Return [X, Y] of the center of cell containing provided text 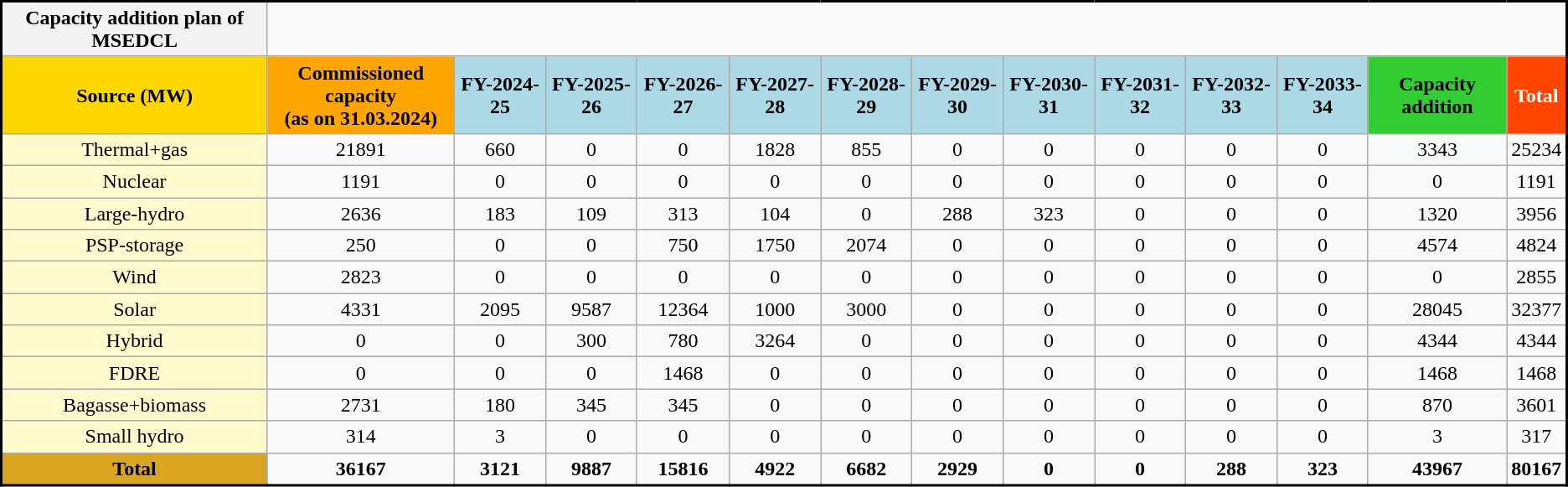
660 [501, 149]
28045 [1437, 309]
21891 [361, 149]
183 [501, 214]
Solar [134, 309]
300 [591, 341]
15816 [683, 469]
Small hydro [134, 437]
9887 [591, 469]
1000 [776, 309]
FY-2029-30 [958, 95]
2636 [361, 214]
2929 [958, 469]
3000 [866, 309]
314 [361, 437]
FY-2033-34 [1322, 95]
FDRE [134, 373]
109 [591, 214]
317 [1536, 437]
780 [683, 341]
3343 [1437, 149]
12364 [683, 309]
32377 [1536, 309]
4824 [1536, 246]
1320 [1437, 214]
180 [501, 405]
43967 [1437, 469]
3121 [501, 469]
2095 [501, 309]
3264 [776, 341]
36167 [361, 469]
2823 [361, 277]
4574 [1437, 246]
4331 [361, 309]
2074 [866, 246]
FY-2028-29 [866, 95]
PSP-storage [134, 246]
80167 [1536, 469]
870 [1437, 405]
FY-2026-27 [683, 95]
6682 [866, 469]
1828 [776, 149]
Capacity addition [1437, 95]
313 [683, 214]
Nuclear [134, 181]
FY-2031-32 [1141, 95]
FY-2024-25 [501, 95]
FY-2032-33 [1231, 95]
3956 [1536, 214]
Hybrid [134, 341]
FY-2027-28 [776, 95]
250 [361, 246]
4922 [776, 469]
Source (MW) [134, 95]
FY-2025-26 [591, 95]
FY-2030-31 [1049, 95]
Commissioned capacity (as on 31.03.2024) [361, 95]
Capacity addition plan of MSEDCL [134, 29]
2731 [361, 405]
Thermal+gas [134, 149]
855 [866, 149]
Large-hydro [134, 214]
750 [683, 246]
104 [776, 214]
3601 [1536, 405]
25234 [1536, 149]
Bagasse+biomass [134, 405]
Wind [134, 277]
1750 [776, 246]
9587 [591, 309]
2855 [1536, 277]
